Scan for the cell matching the given text and deliver its (X, Y) coordinate at center. 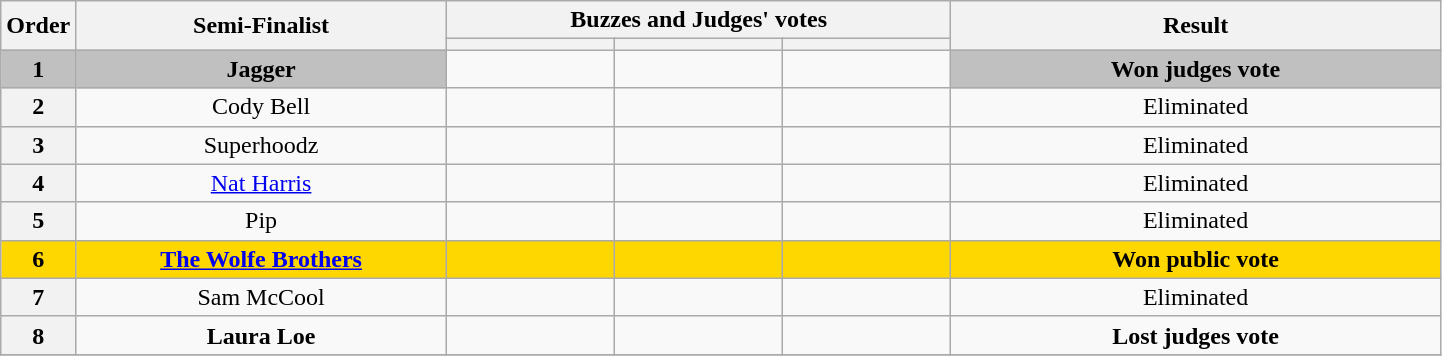
Order (38, 26)
Pip (262, 221)
Lost judges vote (1196, 335)
5 (38, 221)
1 (38, 69)
Semi-Finalist (262, 26)
Won judges vote (1196, 69)
Laura Loe (262, 335)
Sam McCool (262, 297)
Superhoodz (262, 145)
Cody Bell (262, 107)
3 (38, 145)
Result (1196, 26)
Jagger (262, 69)
The Wolfe Brothers (262, 259)
6 (38, 259)
Nat Harris (262, 183)
2 (38, 107)
Buzzes and Judges' votes (698, 20)
Won public vote (1196, 259)
7 (38, 297)
4 (38, 183)
8 (38, 335)
